Locate the cell with the specified text and output its (x, y) center coordinate. 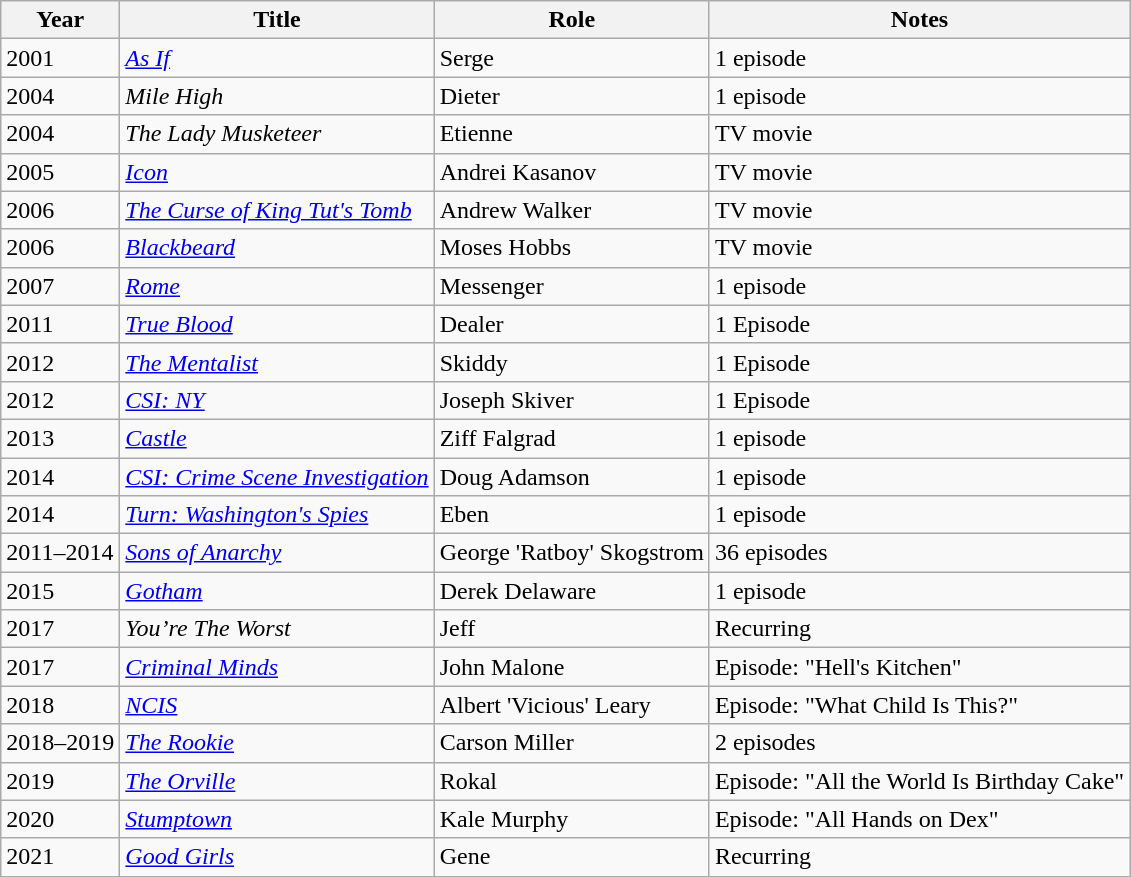
Episode: "All Hands on Dex" (919, 819)
Turn: Washington's Spies (277, 515)
CSI: NY (277, 400)
Title (277, 20)
Mile High (277, 96)
You’re The Worst (277, 629)
Episode: "What Child Is This?" (919, 705)
Year (60, 20)
Albert 'Vicious' Leary (572, 705)
CSI: Crime Scene Investigation (277, 477)
Rome (277, 286)
2013 (60, 438)
The Curse of King Tut's Tomb (277, 210)
36 episodes (919, 553)
Gene (572, 857)
The Mentalist (277, 362)
Dealer (572, 324)
2011 (60, 324)
True Blood (277, 324)
Rokal (572, 781)
The Orville (277, 781)
Joseph Skiver (572, 400)
2018–2019 (60, 743)
Doug Adamson (572, 477)
Dieter (572, 96)
Episode: "Hell's Kitchen" (919, 667)
Blackbeard (277, 248)
Eben (572, 515)
Carson Miller (572, 743)
Stumptown (277, 819)
Ziff Falgrad (572, 438)
2021 (60, 857)
The Rookie (277, 743)
Gotham (277, 591)
Messenger (572, 286)
Serge (572, 58)
Notes (919, 20)
As If (277, 58)
2018 (60, 705)
2015 (60, 591)
Skiddy (572, 362)
Episode: "All the World Is Birthday Cake" (919, 781)
2007 (60, 286)
Jeff (572, 629)
The Lady Musketeer (277, 134)
2020 (60, 819)
George 'Ratboy' Skogstrom (572, 553)
2 episodes (919, 743)
Icon (277, 172)
Kale Murphy (572, 819)
2019 (60, 781)
2001 (60, 58)
Moses Hobbs (572, 248)
Good Girls (277, 857)
2005 (60, 172)
Derek Delaware (572, 591)
Andrei Kasanov (572, 172)
Etienne (572, 134)
Andrew Walker (572, 210)
NCIS (277, 705)
Criminal Minds (277, 667)
John Malone (572, 667)
Sons of Anarchy (277, 553)
2011–2014 (60, 553)
Castle (277, 438)
Role (572, 20)
